Provide the (X, Y) coordinate of the cell's center where the given text is located.  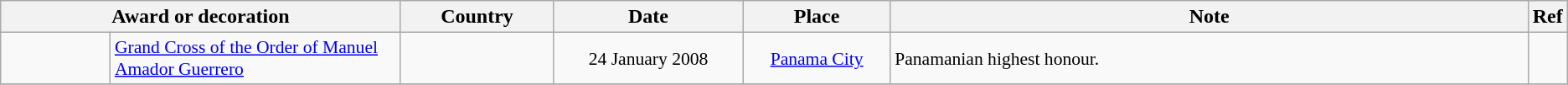
24 January 2008 (648, 59)
Note (1210, 17)
Panama City (817, 59)
Date (648, 17)
Grand Cross of the Order of Manuel Amador Guerrero (255, 59)
Place (817, 17)
Country (477, 17)
Ref (1548, 17)
Panamanian highest honour. (1210, 59)
Award or decoration (201, 17)
